Locate the cell with the specified text and output its (x, y) center coordinate. 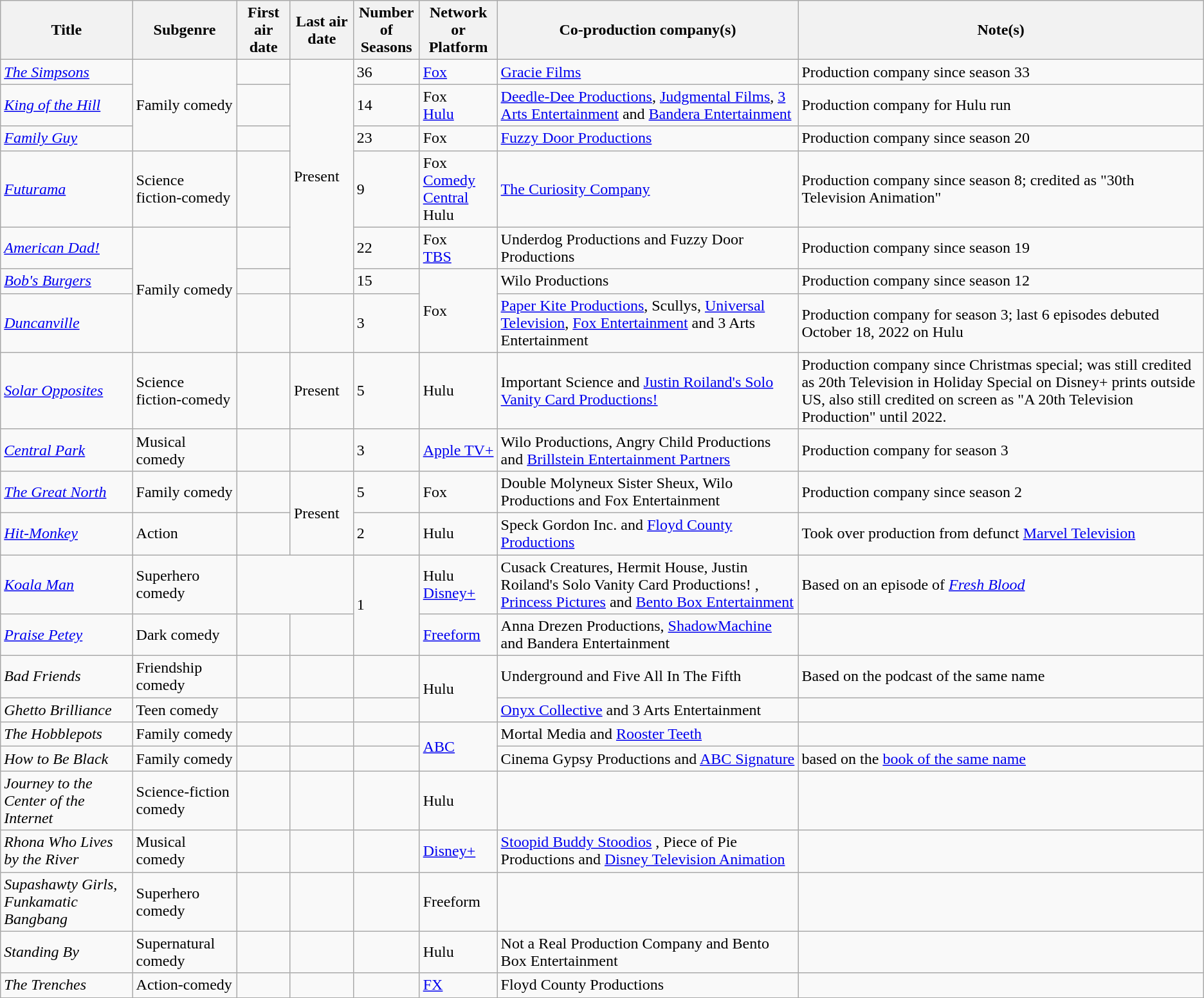
Title (67, 30)
Disney+ (458, 851)
Production company for Hulu run (1001, 105)
2 (386, 534)
Gracie Films (648, 72)
36 (386, 72)
Note(s) (1001, 30)
Deedle-Dee Productions, Judgmental Films, 3 Arts Entertainment and Bandera Entertainment (648, 105)
based on the book of the same name (1001, 759)
Co-production company(s) (648, 30)
Underground and Five All In The Fifth (648, 676)
9 (386, 189)
Teen comedy (185, 710)
23 (386, 138)
Important Science and Justin Roiland's Solo Vanity Card Productions! (648, 391)
FX (458, 985)
Wilo Productions (648, 281)
First air date (264, 30)
Central Park (67, 450)
How to Be Black (67, 759)
Fox Hulu (458, 105)
Journey to the Center of the Internet (67, 801)
Praise Petey (67, 635)
Number ofSeasons (386, 30)
Last air date (322, 30)
Ghetto Brilliance (67, 710)
Fox Comedy Central Hulu (458, 189)
ABC (458, 747)
Based on the podcast of the same name (1001, 676)
Paper Kite Productions, Scullys, Universal Television, Fox Entertainment and 3 Arts Entertainment (648, 323)
The Simpsons (67, 72)
22 (386, 248)
Double Molyneux Sister Sheux, Wilo Productions and Fox Entertainment (648, 491)
Mortal Media and Rooster Teeth (648, 734)
Based on an episode of Fresh Blood (1001, 584)
Production company since season 2 (1001, 491)
Dark comedy (185, 635)
Fuzzy Door Productions (648, 138)
Took over production from defunct Marvel Television (1001, 534)
Cusack Creatures, Hermit House, Justin Roiland's Solo Vanity Card Productions! , Princess Pictures and Bento Box Entertainment (648, 584)
Friendship comedy (185, 676)
Floyd County Productions (648, 985)
Action-comedy (185, 985)
Not a Real Production Company and Bento Box Entertainment (648, 952)
Network orPlatform (458, 30)
Rhona Who Lives by the River (67, 851)
Production company since season 33 (1001, 72)
Production company for season 3 (1001, 450)
Production company since season 12 (1001, 281)
The Great North (67, 491)
Duncanville (67, 323)
Bob's Burgers (67, 281)
1 (386, 604)
Production company since season 20 (1001, 138)
The Curiosity Company (648, 189)
Action (185, 534)
Family Guy (67, 138)
Onyx Collective and 3 Arts Entertainment (648, 710)
Hit-Monkey (67, 534)
The Trenches (67, 985)
Wilo Productions, Angry Child Productions and Brillstein Entertainment Partners (648, 450)
Standing By (67, 952)
15 (386, 281)
Science-fiction comedy (185, 801)
Production company for season 3; last 6 episodes debuted October 18, 2022 on Hulu (1001, 323)
Futurama (67, 189)
Production company since season 19 (1001, 248)
The Hobblepots (67, 734)
Speck Gordon Inc. and Floyd County Productions (648, 534)
Fox TBS (458, 248)
Supernatural comedy (185, 952)
King of the Hill (67, 105)
14 (386, 105)
Cinema Gypsy Productions and ABC Signature (648, 759)
Supashawty Girls, Funkamatic Bangbang (67, 902)
Stoopid Buddy Stoodios , Piece of Pie Productions and Disney Television Animation (648, 851)
Anna Drezen Productions, ShadowMachine and Bandera Entertainment (648, 635)
American Dad! (67, 248)
Apple TV+ (458, 450)
Bad Friends (67, 676)
Solar Opposites (67, 391)
Underdog Productions and Fuzzy Door Productions (648, 248)
Koala Man (67, 584)
Production company since season 8; credited as "30th Television Animation" (1001, 189)
Subgenre (185, 30)
Hulu Disney+ (458, 584)
